Pinpoint the cell where the given text exists, returning its [x, y] midpoint coordinate. 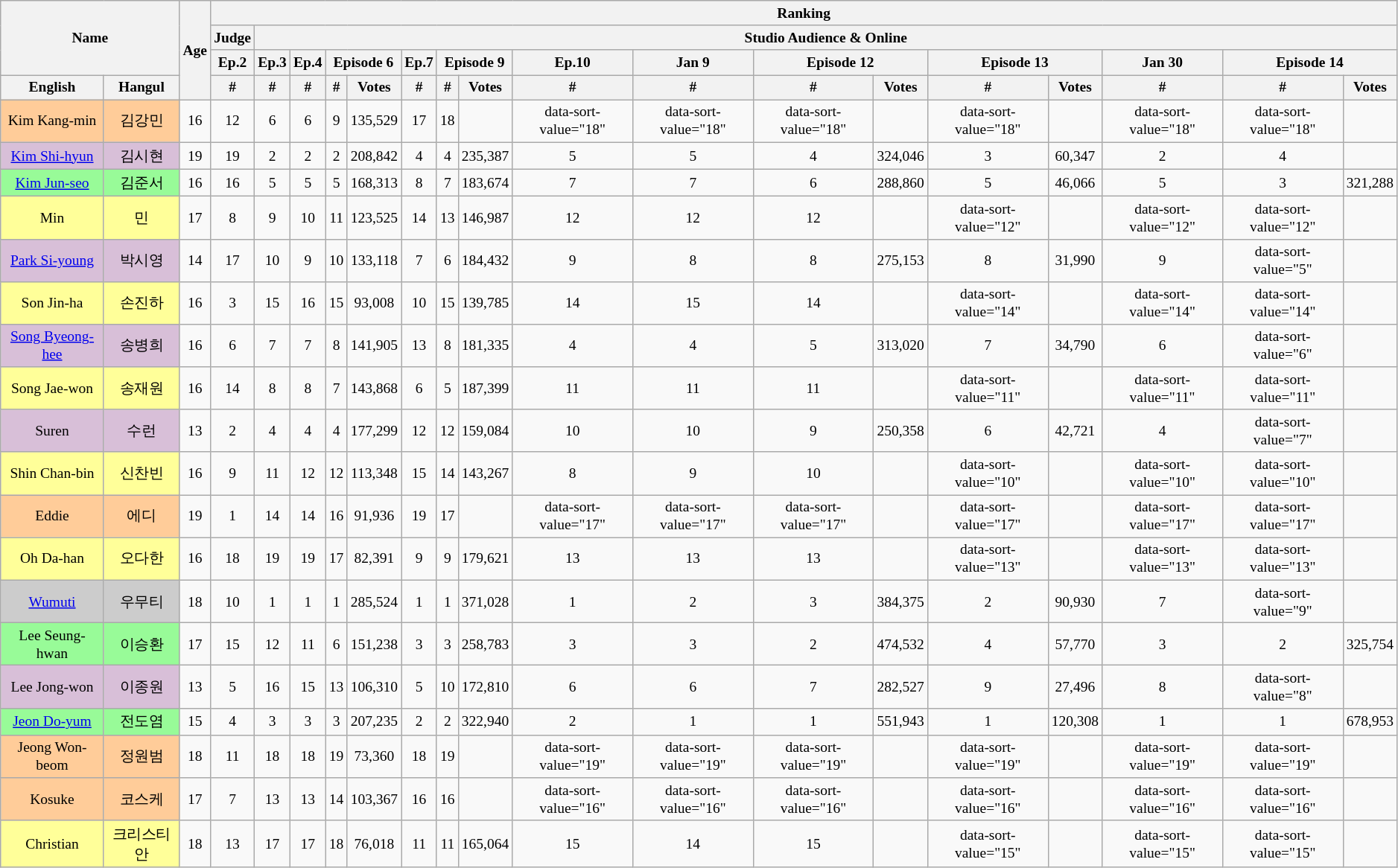
Jan 30 [1163, 63]
90,930 [1075, 601]
Christian [52, 844]
송병희 [142, 345]
Park Si-young [52, 261]
143,868 [374, 389]
141,905 [374, 345]
76,018 [374, 844]
177,299 [374, 430]
우무티 [142, 601]
106,310 [374, 686]
324,046 [901, 156]
Oh Da-han [52, 558]
이승환 [142, 645]
135,529 [374, 121]
Wumuti [52, 601]
크리스티안 [142, 844]
322,940 [486, 721]
data-sort-value="8" [1283, 686]
250,358 [901, 430]
179,621 [486, 558]
data-sort-value="5" [1283, 261]
이종원 [142, 686]
신찬빈 [142, 473]
Min [52, 217]
Kosuke [52, 800]
Kim Jun-seo [52, 182]
Lee Jong-won [52, 686]
Ranking [804, 13]
송재원 [142, 389]
Jeon Do-yum [52, 721]
Ep.2 [232, 63]
Episode 14 [1309, 63]
325,754 [1370, 645]
Ep.3 [273, 63]
165,064 [486, 844]
103,367 [374, 800]
159,084 [486, 430]
전도염 [142, 721]
187,399 [486, 389]
Age [195, 51]
민 [142, 217]
에디 [142, 517]
184,432 [486, 261]
258,783 [486, 645]
285,524 [374, 601]
Episode 6 [363, 63]
Jan 9 [693, 63]
data-sort-value="9" [1283, 601]
172,810 [486, 686]
Name [90, 38]
코스케 [142, 800]
208,842 [374, 156]
168,313 [374, 182]
김시현 [142, 156]
오다한 [142, 558]
551,943 [901, 721]
678,953 [1370, 721]
Ep.10 [573, 63]
Song Byeong-hee [52, 345]
42,721 [1075, 430]
235,387 [486, 156]
34,790 [1075, 345]
123,525 [374, 217]
139,785 [486, 302]
정원범 [142, 756]
321,288 [1370, 182]
60,347 [1075, 156]
151,238 [374, 645]
Jeong Won-beom [52, 756]
143,267 [486, 473]
Episode 9 [474, 63]
Lee Seung-hwan [52, 645]
73,360 [374, 756]
data-sort-value="7" [1283, 430]
Suren [52, 430]
207,235 [374, 721]
82,391 [374, 558]
46,066 [1075, 182]
Judge [232, 37]
371,028 [486, 601]
91,936 [374, 517]
data-sort-value="6" [1283, 345]
27,496 [1075, 686]
31,990 [1075, 261]
93,008 [374, 302]
282,527 [901, 686]
Hangul [142, 88]
57,770 [1075, 645]
474,532 [901, 645]
Ep.4 [308, 63]
Episode 13 [1014, 63]
133,118 [374, 261]
146,987 [486, 217]
박시영 [142, 261]
김강민 [142, 121]
수런 [142, 430]
Eddie [52, 517]
Studio Audience & Online [826, 37]
Episode 12 [840, 63]
손진하 [142, 302]
384,375 [901, 601]
김준서 [142, 182]
181,335 [486, 345]
275,153 [901, 261]
Ep.7 [419, 63]
Kim Shi-hyun [52, 156]
313,020 [901, 345]
Son Jin-ha [52, 302]
Song Jae-won [52, 389]
Shin Chan-bin [52, 473]
113,348 [374, 473]
183,674 [486, 182]
English [52, 88]
288,860 [901, 182]
Kim Kang-min [52, 121]
120,308 [1075, 721]
